Identify which cell holds the provided text, then report its (x, y) central coordinate. 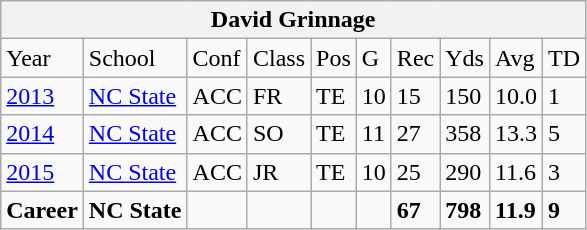
358 (465, 134)
2015 (42, 172)
798 (465, 210)
Yds (465, 58)
Conf (217, 58)
G (374, 58)
1 (564, 96)
Avg (516, 58)
Year (42, 58)
SO (278, 134)
27 (415, 134)
11.9 (516, 210)
Career (42, 210)
150 (465, 96)
13.3 (516, 134)
10.0 (516, 96)
3 (564, 172)
JR (278, 172)
11 (374, 134)
9 (564, 210)
15 (415, 96)
290 (465, 172)
Pos (334, 58)
2013 (42, 96)
11.6 (516, 172)
25 (415, 172)
FR (278, 96)
Class (278, 58)
Rec (415, 58)
David Grinnage (294, 20)
67 (415, 210)
School (135, 58)
TD (564, 58)
5 (564, 134)
2014 (42, 134)
